Output the [x, y] coordinate of the center of the cell containing the given text.  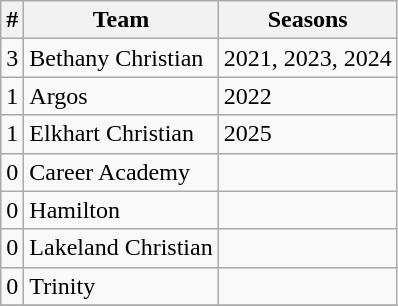
2025 [308, 134]
Elkhart Christian [121, 134]
Argos [121, 96]
2021, 2023, 2024 [308, 58]
Hamilton [121, 210]
2022 [308, 96]
Lakeland Christian [121, 248]
Bethany Christian [121, 58]
Trinity [121, 286]
Seasons [308, 20]
Career Academy [121, 172]
# [12, 20]
Team [121, 20]
3 [12, 58]
